Return [X, Y] of the center of cell containing provided text 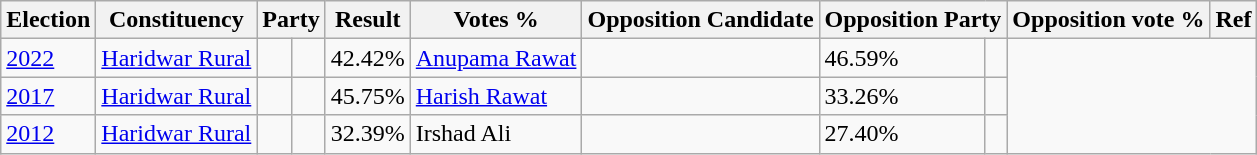
Anupama Rawat [496, 58]
Irshad Ali [496, 134]
Constituency [176, 20]
Result [368, 20]
45.75% [368, 96]
Opposition vote % [1108, 20]
32.39% [368, 134]
2012 [48, 134]
Election [48, 20]
46.59% [902, 58]
Opposition Candidate [700, 20]
33.26% [902, 96]
2017 [48, 96]
Opposition Party [913, 20]
2022 [48, 58]
Ref [1234, 20]
42.42% [368, 58]
Harish Rawat [496, 96]
27.40% [902, 134]
Votes % [496, 20]
Party [291, 20]
